Find where the given text appears and provide that cell's center as (x, y) coordinate. 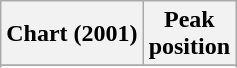
Peakposition (189, 34)
Chart (2001) (72, 34)
